Return the [X, Y] coordinate for the center point of the cell that contains the specified text.  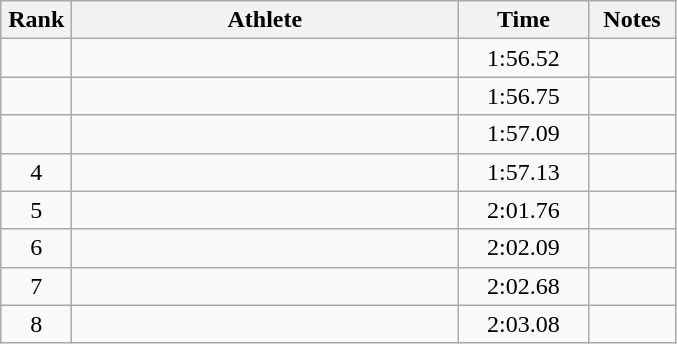
1:57.09 [524, 134]
2:01.76 [524, 210]
2:03.08 [524, 324]
1:57.13 [524, 172]
5 [36, 210]
6 [36, 248]
1:56.52 [524, 58]
Time [524, 20]
Rank [36, 20]
7 [36, 286]
2:02.09 [524, 248]
1:56.75 [524, 96]
Notes [632, 20]
Athlete [265, 20]
4 [36, 172]
8 [36, 324]
2:02.68 [524, 286]
